Output the (X, Y) coordinate of the center of the cell containing the given text.  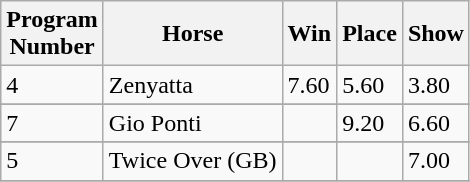
Horse (192, 34)
9.20 (370, 123)
ProgramNumber (52, 34)
Twice Over (GB) (192, 161)
6.60 (436, 123)
Place (370, 34)
7.60 (310, 85)
7.00 (436, 161)
5 (52, 161)
4 (52, 85)
Show (436, 34)
Win (310, 34)
Gio Ponti (192, 123)
Zenyatta (192, 85)
7 (52, 123)
3.80 (436, 85)
5.60 (370, 85)
